From the cell containing the given text, extract its center point as (X, Y) coordinate. 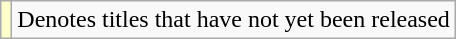
Denotes titles that have not yet been released (234, 20)
